Scan for the cell matching the given text and deliver its [X, Y] coordinate at center. 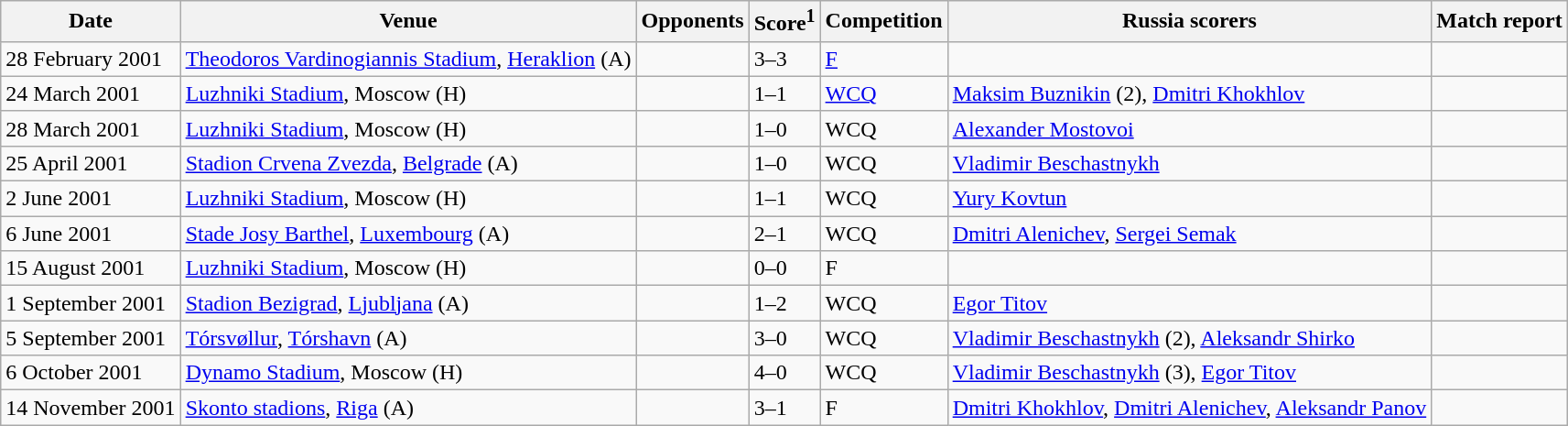
Russia scorers [1190, 22]
3–0 [784, 338]
4–0 [784, 373]
1 September 2001 [91, 303]
Yury Kovtun [1190, 199]
3–1 [784, 408]
Vladimir Beschastnykh (3), Egor Titov [1190, 373]
25 April 2001 [91, 163]
28 March 2001 [91, 128]
Opponents [692, 22]
Egor Titov [1190, 303]
Date [91, 22]
Dynamo Stadium, Moscow (H) [408, 373]
Competition [884, 22]
Stade Josy Barthel, Luxembourg (A) [408, 234]
6 October 2001 [91, 373]
1–2 [784, 303]
Skonto stadions, Riga (A) [408, 408]
Dmitri Alenichev, Sergei Semak [1190, 234]
2–1 [784, 234]
Score1 [784, 22]
Vladimir Beschastnykh [1190, 163]
Stadion Bezigrad, Ljubljana (A) [408, 303]
0–0 [784, 268]
Venue [408, 22]
Tórsvøllur, Tórshavn (A) [408, 338]
14 November 2001 [91, 408]
2 June 2001 [91, 199]
Vladimir Beschastnykh (2), Aleksandr Shirko [1190, 338]
Theodoros Vardinogiannis Stadium, Heraklion (A) [408, 59]
Match report [1499, 22]
28 February 2001 [91, 59]
3–3 [784, 59]
Dmitri Khokhlov, Dmitri Alenichev, Aleksandr Panov [1190, 408]
24 March 2001 [91, 93]
Alexander Mostovoi [1190, 128]
5 September 2001 [91, 338]
Maksim Buznikin (2), Dmitri Khokhlov [1190, 93]
6 June 2001 [91, 234]
Stadion Crvena Zvezda, Belgrade (A) [408, 163]
15 August 2001 [91, 268]
